Detect which cell encompasses the target text, then output its (X, Y) center coordinate. 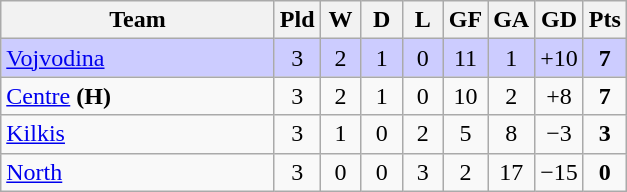
Pts (604, 20)
17 (512, 172)
Team (138, 20)
North (138, 172)
+8 (560, 96)
−15 (560, 172)
+10 (560, 58)
Kilkis (138, 134)
GD (560, 20)
L (422, 20)
Pld (297, 20)
11 (465, 58)
D (382, 20)
5 (465, 134)
GF (465, 20)
−3 (560, 134)
GA (512, 20)
Centre (H) (138, 96)
W (340, 20)
Vojvodina (138, 58)
8 (512, 134)
10 (465, 96)
